Locate the cell with the specified text and output its [X, Y] center coordinate. 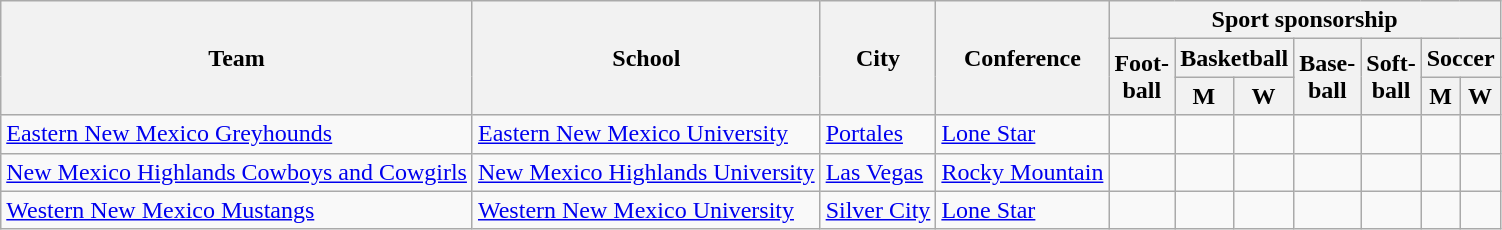
Rocky Mountain [1022, 172]
Silver City [878, 210]
New Mexico Highlands Cowboys and Cowgirls [237, 172]
Portales [878, 134]
Basketball [1234, 58]
Soccer [1460, 58]
New Mexico Highlands University [646, 172]
Conference [1022, 58]
Las Vegas [878, 172]
Base-ball [1328, 77]
City [878, 58]
Eastern New Mexico University [646, 134]
Western New Mexico University [646, 210]
Western New Mexico Mustangs [237, 210]
Foot-ball [1142, 77]
Team [237, 58]
School [646, 58]
Sport sponsorship [1304, 20]
Eastern New Mexico Greyhounds [237, 134]
Soft-ball [1391, 77]
